Capture the cell that displays the provided text and extract its (x, y) central coordinate. 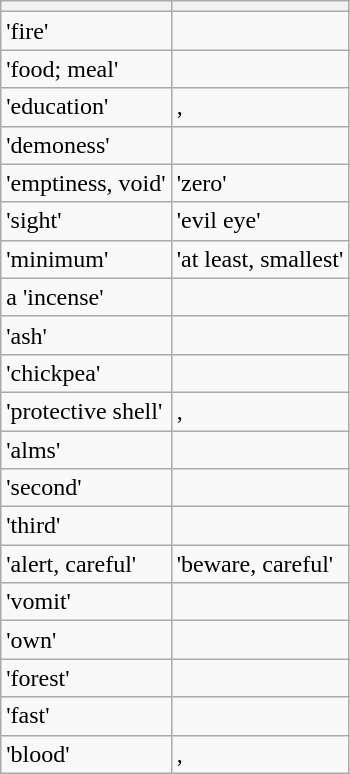
'chickpea' (86, 373)
'third' (86, 526)
'forest' (86, 678)
'alert, careful' (86, 564)
'food; meal' (86, 69)
'education' (86, 107)
'zero' (260, 183)
'own' (86, 640)
'beware, careful' (260, 564)
'second' (86, 488)
a 'incense' (86, 297)
'evil eye' (260, 221)
'blood' (86, 754)
'sight' (86, 221)
'fire' (86, 31)
'minimum' (86, 259)
'protective shell' (86, 411)
'ash' (86, 335)
'alms' (86, 449)
'at least, smallest' (260, 259)
'demoness' (86, 145)
'fast' (86, 716)
'vomit' (86, 602)
'emptiness, void' (86, 183)
